Extract the [X, Y] coordinate from the center of the cell holding the provided text.  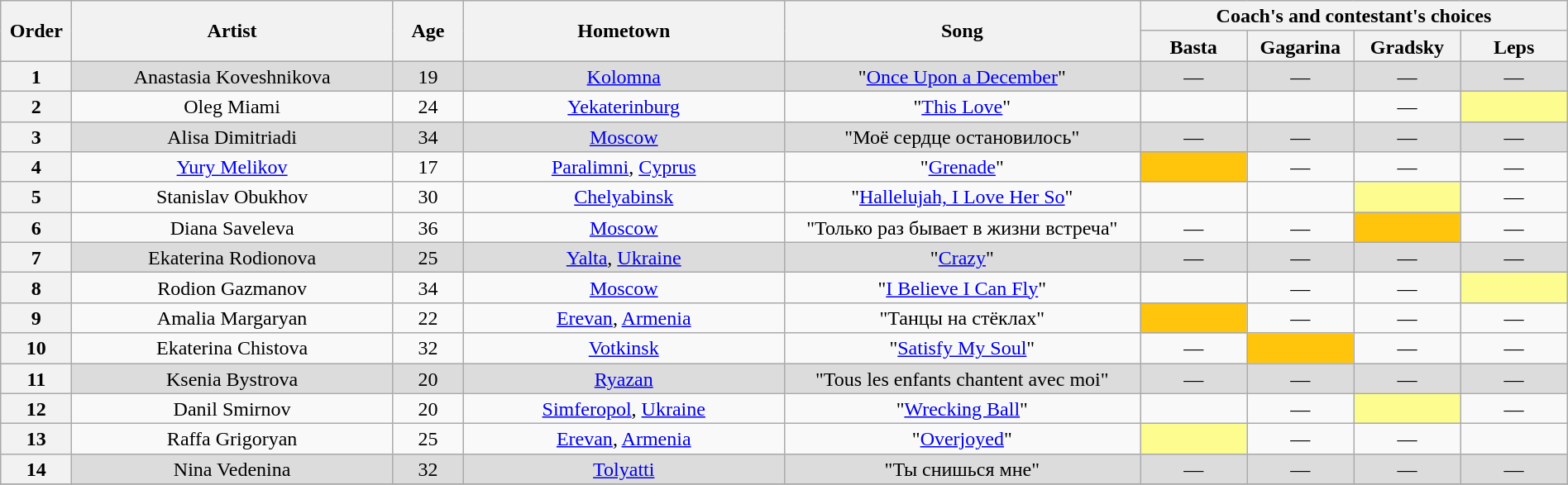
Anastasia Koveshnikova [232, 76]
Song [963, 31]
Oleg Miami [232, 106]
Raffa Grigoryan [232, 440]
24 [428, 106]
Gradsky [1408, 46]
5 [36, 197]
Stanislav Obukhov [232, 197]
Yekaterinburg [624, 106]
Amalia Margaryan [232, 317]
36 [428, 228]
Basta [1194, 46]
Hometown [624, 31]
Yury Melikov [232, 167]
Simferopol, Ukraine [624, 408]
"Tous les enfants chantent avec moi" [963, 378]
13 [36, 440]
Age [428, 31]
Danil Smirnov [232, 408]
Paralimni, Cyprus [624, 167]
Ekaterina Chistova [232, 349]
"Только раз бывает в жизни встреча" [963, 228]
"Wrecking Ball" [963, 408]
"This Love" [963, 106]
Gagarina [1300, 46]
2 [36, 106]
1 [36, 76]
Alisa Dimitriadi [232, 137]
17 [428, 167]
Chelyabinsk [624, 197]
Leps [1513, 46]
"Ты снишься мне" [963, 469]
12 [36, 408]
22 [428, 317]
"I Believe I Can Fly" [963, 288]
"Crazy" [963, 258]
14 [36, 469]
Rodion Gazmanov [232, 288]
Votkinsk [624, 349]
"Hallelujah, I Love Her So" [963, 197]
4 [36, 167]
10 [36, 349]
11 [36, 378]
3 [36, 137]
Order [36, 31]
"Танцы на стёклах" [963, 317]
"Overjoyed" [963, 440]
7 [36, 258]
Tolyatti [624, 469]
Nina Vedenina [232, 469]
Artist [232, 31]
Ekaterina Rodionova [232, 258]
Ksenia Bystrova [232, 378]
"Grenade" [963, 167]
"Once Upon a December" [963, 76]
6 [36, 228]
"Satisfy My Soul" [963, 349]
8 [36, 288]
30 [428, 197]
Kolomna [624, 76]
19 [428, 76]
9 [36, 317]
Yalta, Ukraine [624, 258]
Ryazan [624, 378]
"Моё сердце остановилось" [963, 137]
Diana Saveleva [232, 228]
Coach's and contestant's choices [1355, 17]
